Provide the (X, Y) coordinate of the cell's center where the given text is located.  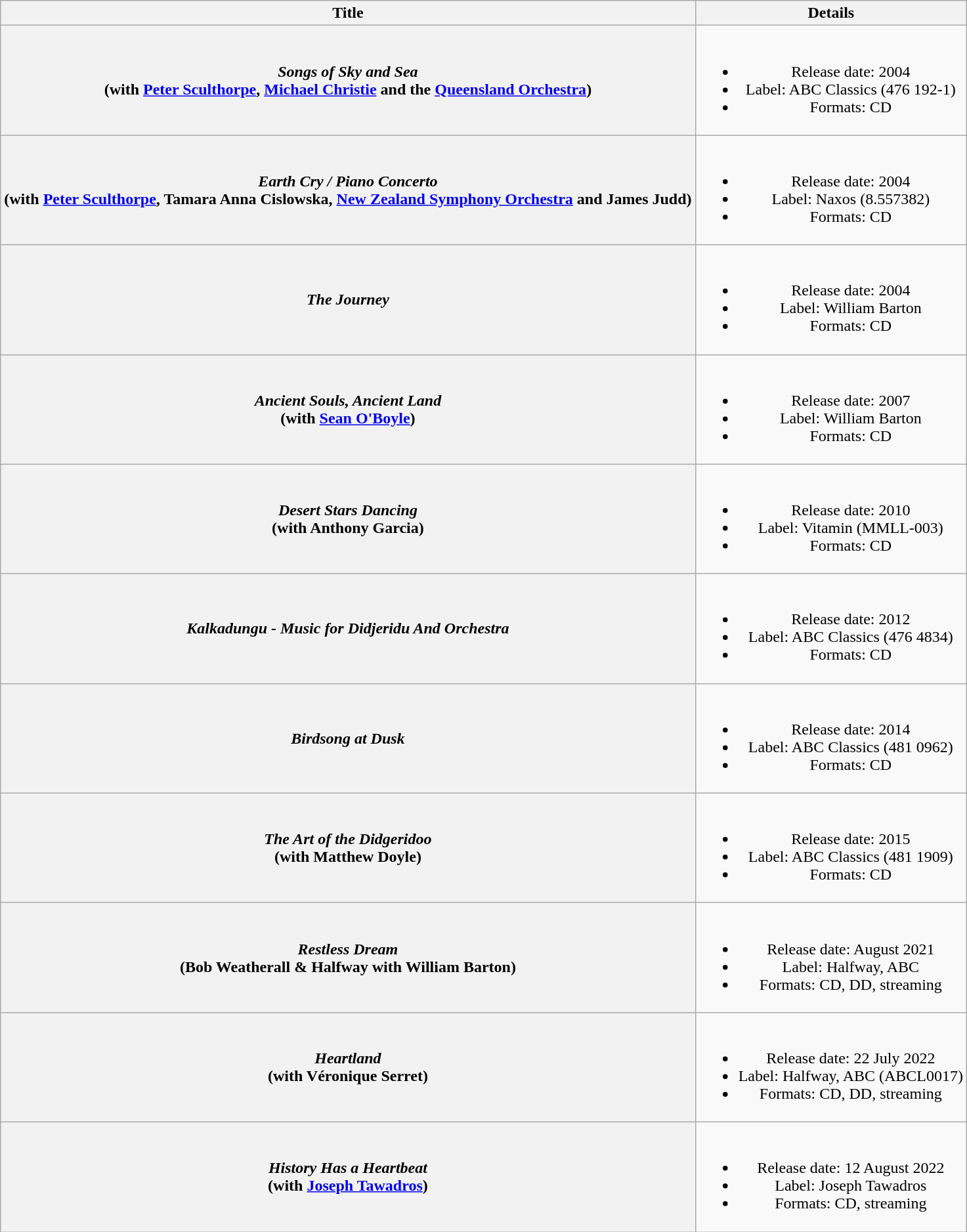
Release date: 2004Label: William BartonFormats: CD (831, 299)
Details (831, 13)
Title (348, 13)
Release date: 22 July 2022Label: Halfway, ABC (ABCL0017)Formats: CD, DD, streaming (831, 1067)
Earth Cry / Piano Concerto (with Peter Sculthorpe, Tamara Anna Cislowska, New Zealand Symphony Orchestra and James Judd) (348, 190)
Release date: 2012Label: ABC Classics (476 4834)Formats: CD (831, 629)
Ancient Souls, Ancient Land (with Sean O'Boyle) (348, 410)
Kalkadungu - Music for Didjeridu And Orchestra (348, 629)
Release date: 2014Label: ABC Classics (481 0962)Formats: CD (831, 738)
The Art of the Didgeridoo (with Matthew Doyle) (348, 848)
History Has a Heartbeat (with Joseph Tawadros) (348, 1176)
Release date: August 2021Label: Halfway, ABCFormats: CD, DD, streaming (831, 957)
Release date: 2010Label: Vitamin (MMLL-003)Formats: CD (831, 519)
Release date: 2015Label: ABC Classics (481 1909)Formats: CD (831, 848)
The Journey (348, 299)
Release date: 2007Label: William BartonFormats: CD (831, 410)
Heartland (with Véronique Serret) (348, 1067)
Desert Stars Dancing (with Anthony Garcia) (348, 519)
Restless Dream (Bob Weatherall & Halfway with William Barton) (348, 957)
Release date: 12 August 2022Label: Joseph TawadrosFormats: CD, streaming (831, 1176)
Release date: 2004Label: ABC Classics (476 192-1)Formats: CD (831, 80)
Release date: 2004Label: Naxos (8.557382)Formats: CD (831, 190)
Songs of Sky and Sea (with Peter Sculthorpe, Michael Christie and the Queensland Orchestra) (348, 80)
Birdsong at Dusk (348, 738)
